From the cell containing the given text, extract its center point as [x, y] coordinate. 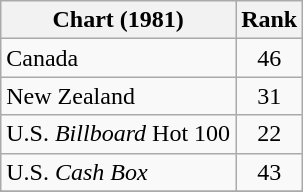
Canada [118, 58]
U.S. Billboard Hot 100 [118, 134]
Chart (1981) [118, 20]
43 [270, 172]
U.S. Cash Box [118, 172]
New Zealand [118, 96]
22 [270, 134]
46 [270, 58]
31 [270, 96]
Rank [270, 20]
